Pinpoint the cell where the given text exists, returning its (X, Y) midpoint coordinate. 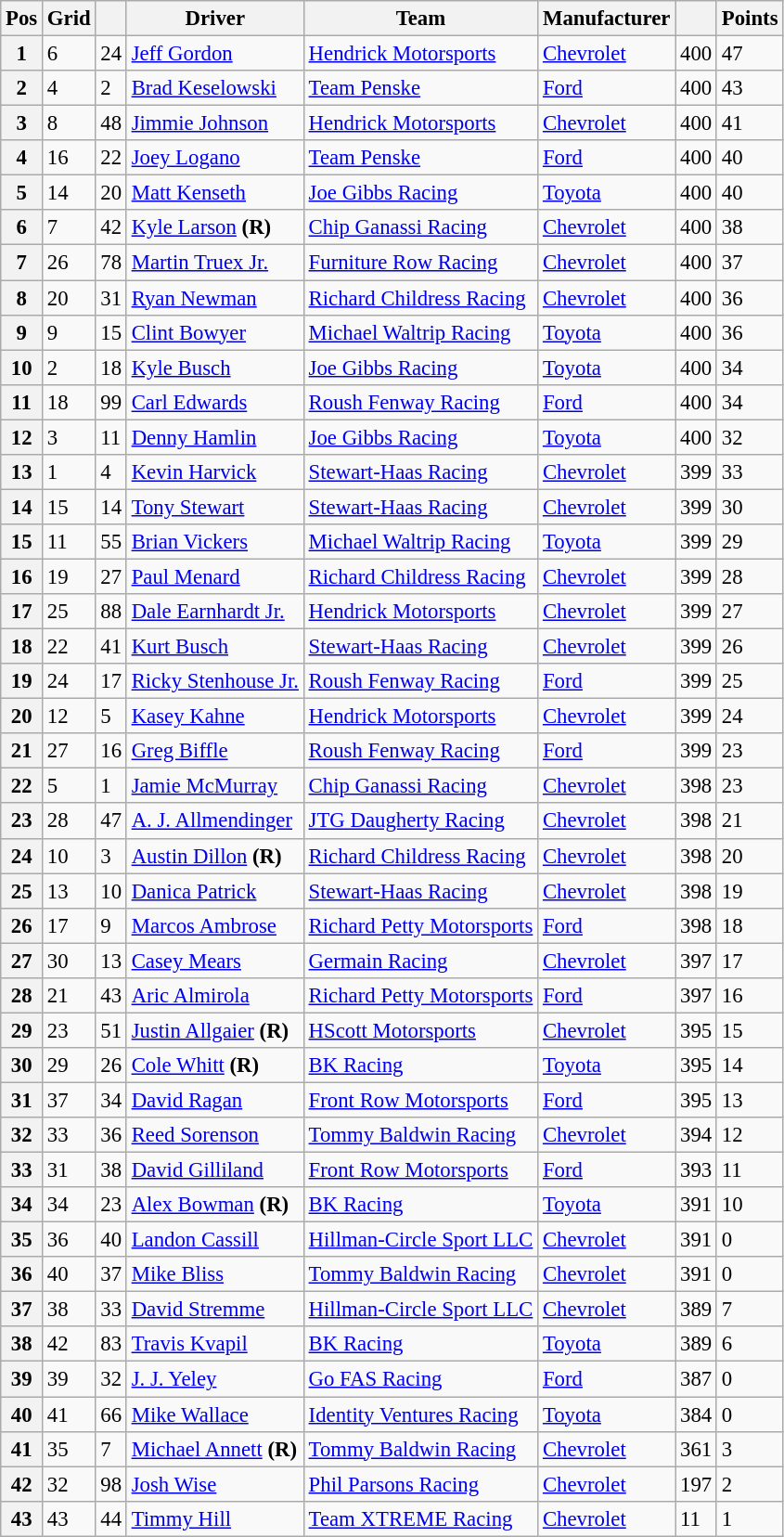
66 (111, 1414)
Marcos Ambrose (215, 925)
Dale Earnhardt Jr. (215, 612)
Clint Bowyer (215, 332)
48 (111, 123)
Kurt Busch (215, 647)
Cole Whitt (R) (215, 1066)
Joey Logano (215, 158)
David Ragan (215, 1100)
Greg Biffle (215, 751)
393 (696, 1170)
HScott Motorsports (420, 1030)
Travis Kvapil (215, 1345)
Tony Stewart (215, 507)
Go FAS Racing (420, 1379)
Germain Racing (420, 961)
88 (111, 612)
Furniture Row Racing (420, 263)
J. J. Yeley (215, 1379)
Pos (22, 19)
Kyle Busch (215, 368)
Mike Wallace (215, 1414)
Aric Almirola (215, 996)
Driver (215, 19)
Jimmie Johnson (215, 123)
Michael Annett (R) (215, 1449)
387 (696, 1379)
Jeff Gordon (215, 54)
78 (111, 263)
99 (111, 402)
Identity Ventures Racing (420, 1414)
A. J. Allmendinger (215, 821)
David Gilliland (215, 1170)
Ricky Stenhouse Jr. (215, 681)
51 (111, 1030)
Austin Dillon (R) (215, 856)
Justin Allgaier (R) (215, 1030)
Danica Patrick (215, 891)
Jamie McMurray (215, 786)
JTG Daugherty Racing (420, 821)
Landon Cassill (215, 1240)
Phil Parsons Racing (420, 1484)
55 (111, 542)
David Stremme (215, 1310)
Brian Vickers (215, 542)
Reed Sorenson (215, 1135)
197 (696, 1484)
44 (111, 1518)
Kevin Harvick (215, 472)
361 (696, 1449)
Points (750, 19)
Brad Keselowski (215, 88)
Josh Wise (215, 1484)
Team XTREME Racing (420, 1518)
Manufacturer (607, 19)
Timmy Hill (215, 1518)
Alex Bowman (R) (215, 1205)
Casey Mears (215, 961)
Martin Truex Jr. (215, 263)
Denny Hamlin (215, 437)
Carl Edwards (215, 402)
Grid (69, 19)
Matt Kenseth (215, 193)
Kasey Kahne (215, 717)
Paul Menard (215, 576)
83 (111, 1345)
Mike Bliss (215, 1274)
Kyle Larson (R) (215, 227)
Ryan Newman (215, 298)
394 (696, 1135)
Team (420, 19)
98 (111, 1484)
384 (696, 1414)
